For the text-containing cell, return its midpoint in (x, y) coordinate format. 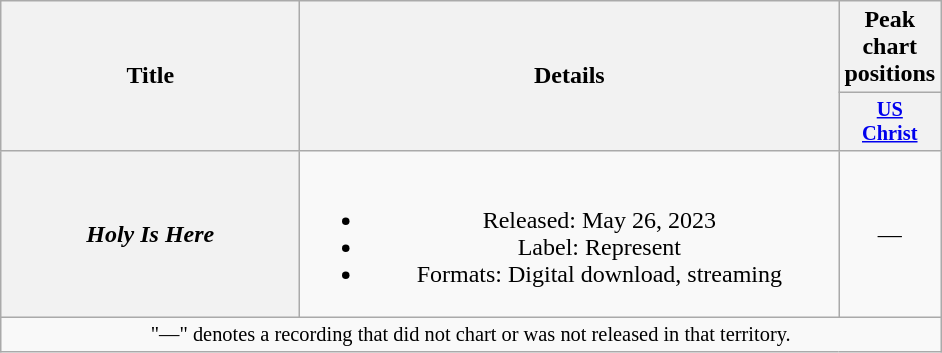
Peak chart positions (890, 47)
USChrist (890, 122)
Holy Is Here (150, 234)
— (890, 234)
Released: May 26, 2023Label: RepresentFormats: Digital download, streaming (570, 234)
Title (150, 76)
Details (570, 76)
"—" denotes a recording that did not chart or was not released in that territory. (471, 335)
